Output the (x, y) coordinate of the center of the cell containing the given text.  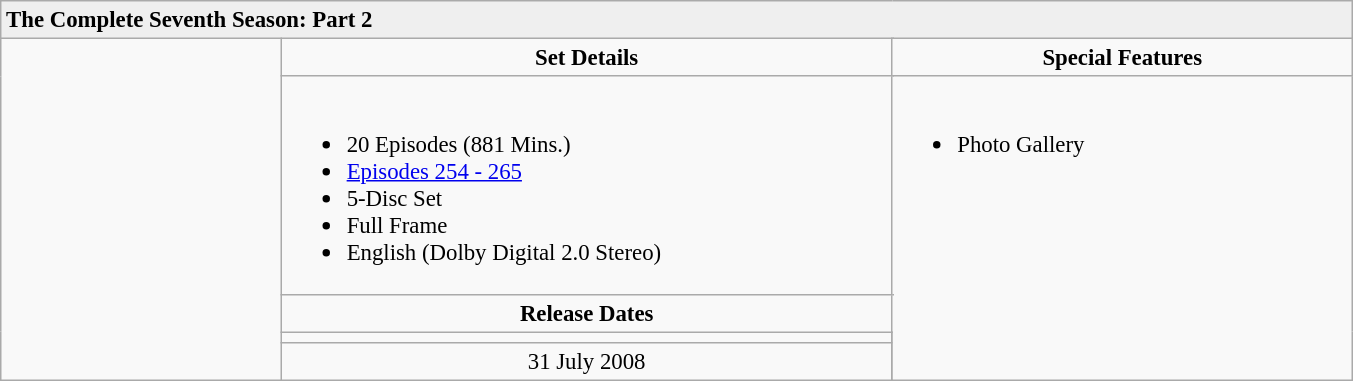
Set Details (586, 58)
The Complete Seventh Season: Part 2 (677, 20)
Release Dates (586, 313)
20 Episodes (881 Mins.)Episodes 254 - 2655-Disc SetFull FrameEnglish (Dolby Digital 2.0 Stereo) (586, 185)
Special Features (1122, 58)
31 July 2008 (586, 361)
Photo Gallery (1122, 228)
